Detect which cell encompasses the target text, then output its (X, Y) center coordinate. 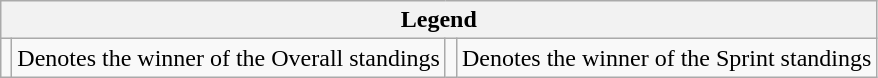
Legend (439, 20)
Denotes the winner of the Sprint standings (666, 58)
Denotes the winner of the Overall standings (229, 58)
